Find where the given text appears and provide that cell's center as [x, y] coordinate. 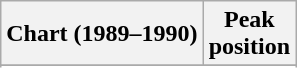
Peak position [249, 34]
Chart (1989–1990) [102, 34]
